Output the [X, Y] coordinate of the center of the cell containing the given text.  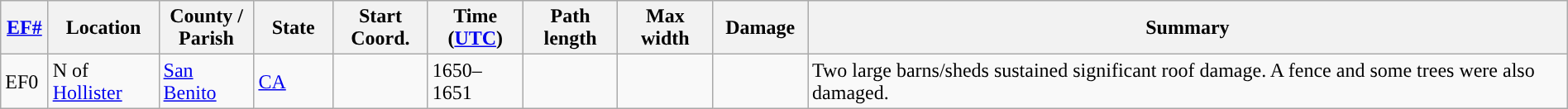
1650–1651 [475, 81]
N of Hollister [103, 81]
Time (UTC) [475, 28]
State [294, 28]
Path length [571, 28]
Damage [761, 28]
County / Parish [207, 28]
Start Coord. [380, 28]
EF0 [25, 81]
CA [294, 81]
Max width [665, 28]
Two large barns/sheds sustained significant roof damage. A fence and some trees were also damaged. [1188, 81]
EF# [25, 28]
San Benito [207, 81]
Summary [1188, 28]
Location [103, 28]
